Output the [x, y] coordinate of the center of the cell containing the given text.  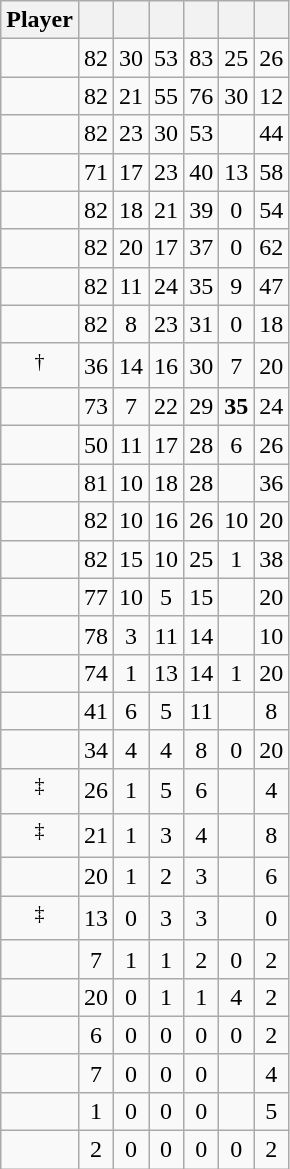
12 [272, 96]
39 [202, 210]
77 [96, 597]
44 [272, 134]
50 [96, 445]
55 [166, 96]
73 [96, 407]
62 [272, 248]
47 [272, 286]
71 [96, 172]
37 [202, 248]
83 [202, 58]
81 [96, 483]
9 [236, 286]
31 [202, 324]
78 [96, 635]
54 [272, 210]
† [40, 366]
58 [272, 172]
38 [272, 559]
Player [40, 20]
76 [202, 96]
41 [96, 711]
29 [202, 407]
74 [96, 673]
40 [202, 172]
22 [166, 407]
34 [96, 749]
